Detect which cell encompasses the target text, then output its [x, y] center coordinate. 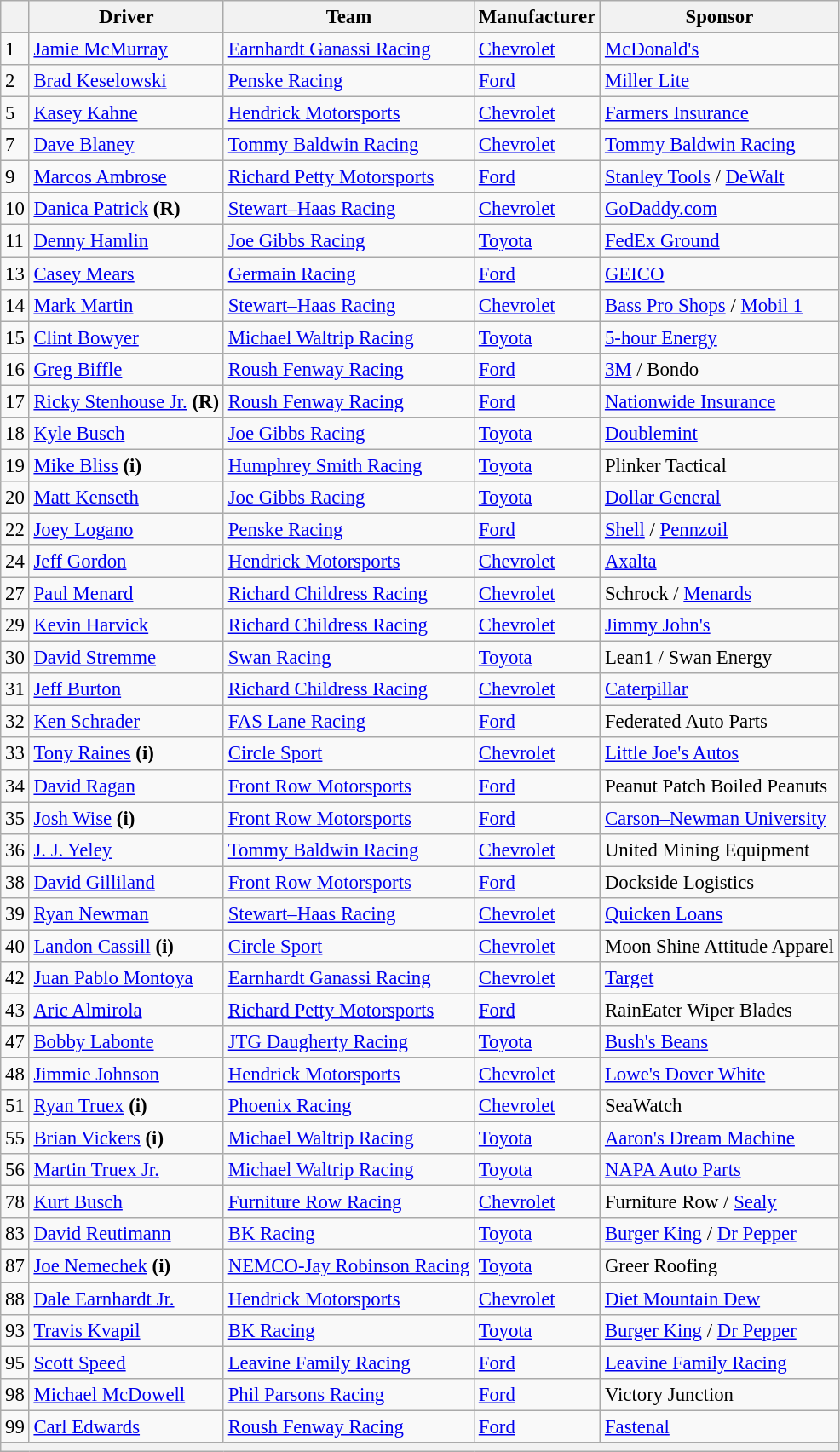
2 [15, 81]
51 [15, 1106]
11 [15, 241]
Humphrey Smith Racing [348, 465]
24 [15, 562]
Tony Raines (i) [126, 754]
36 [15, 850]
Farmers Insurance [720, 113]
42 [15, 978]
Phoenix Racing [348, 1106]
Jamie McMurray [126, 49]
Axalta [720, 562]
Marcos Ambrose [126, 177]
38 [15, 882]
Swan Racing [348, 658]
Kurt Busch [126, 1202]
22 [15, 529]
David Reutimann [126, 1235]
Moon Shine Attitude Apparel [720, 946]
Martin Truex Jr. [126, 1170]
Brian Vickers (i) [126, 1138]
Jimmy John's [720, 625]
Manufacturer [537, 17]
Josh Wise (i) [126, 818]
Aric Almirola [126, 1010]
31 [15, 689]
Plinker Tactical [720, 465]
Miller Lite [720, 81]
99 [15, 1426]
Greer Roofing [720, 1266]
Juan Pablo Montoya [126, 978]
Diet Mountain Dew [720, 1299]
Joe Nemechek (i) [126, 1266]
Kevin Harvick [126, 625]
13 [15, 274]
David Gilliland [126, 882]
SeaWatch [720, 1106]
Brad Keselowski [126, 81]
Target [720, 978]
RainEater Wiper Blades [720, 1010]
NAPA Auto Parts [720, 1170]
Ken Schrader [126, 722]
Denny Hamlin [126, 241]
Furniture Row / Sealy [720, 1202]
Little Joe's Autos [720, 754]
Dale Earnhardt Jr. [126, 1299]
Bobby Labonte [126, 1042]
Matt Kenseth [126, 498]
Jimmie Johnson [126, 1075]
Ricky Stenhouse Jr. (R) [126, 401]
40 [15, 946]
30 [15, 658]
Stanley Tools / DeWalt [720, 177]
David Ragan [126, 786]
20 [15, 498]
Peanut Patch Boiled Peanuts [720, 786]
35 [15, 818]
Shell / Pennzoil [720, 529]
GEICO [720, 274]
Dockside Logistics [720, 882]
98 [15, 1394]
Schrock / Menards [720, 594]
Fastenal [720, 1426]
33 [15, 754]
Casey Mears [126, 274]
Victory Junction [720, 1394]
Landon Cassill (i) [126, 946]
Caterpillar [720, 689]
93 [15, 1330]
Quicken Loans [720, 914]
34 [15, 786]
Travis Kvapil [126, 1330]
Doublemint [720, 434]
39 [15, 914]
Clint Bowyer [126, 337]
5-hour Energy [720, 337]
Kyle Busch [126, 434]
43 [15, 1010]
9 [15, 177]
7 [15, 145]
Carson–Newman University [720, 818]
Ryan Newman [126, 914]
27 [15, 594]
Danica Patrick (R) [126, 209]
55 [15, 1138]
Mike Bliss (i) [126, 465]
Mark Martin [126, 305]
Team [348, 17]
Kasey Kahne [126, 113]
GoDaddy.com [720, 209]
88 [15, 1299]
J. J. Yeley [126, 850]
FAS Lane Racing [348, 722]
19 [15, 465]
Greg Biffle [126, 369]
Jeff Burton [126, 689]
Federated Auto Parts [720, 722]
Dollar General [720, 498]
FedEx Ground [720, 241]
1 [15, 49]
Dave Blaney [126, 145]
83 [15, 1235]
Aaron's Dream Machine [720, 1138]
Michael McDowell [126, 1394]
18 [15, 434]
Lowe's Dover White [720, 1075]
3M / Bondo [720, 369]
Ryan Truex (i) [126, 1106]
Bass Pro Shops / Mobil 1 [720, 305]
David Stremme [126, 658]
29 [15, 625]
Carl Edwards [126, 1426]
10 [15, 209]
Germain Racing [348, 274]
United Mining Equipment [720, 850]
32 [15, 722]
47 [15, 1042]
Furniture Row Racing [348, 1202]
87 [15, 1266]
McDonald's [720, 49]
56 [15, 1170]
NEMCO-Jay Robinson Racing [348, 1266]
Joey Logano [126, 529]
48 [15, 1075]
5 [15, 113]
16 [15, 369]
JTG Daugherty Racing [348, 1042]
Scott Speed [126, 1363]
15 [15, 337]
Nationwide Insurance [720, 401]
Lean1 / Swan Energy [720, 658]
Paul Menard [126, 594]
Phil Parsons Racing [348, 1394]
14 [15, 305]
Jeff Gordon [126, 562]
17 [15, 401]
Sponsor [720, 17]
95 [15, 1363]
78 [15, 1202]
Bush's Beans [720, 1042]
Driver [126, 17]
